Return (X, Y) of the center of cell containing provided text 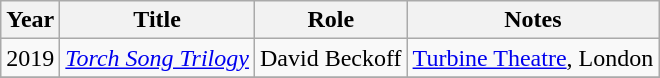
Torch Song Trilogy (158, 58)
Turbine Theatre, London (533, 58)
Title (158, 20)
Role (330, 20)
Notes (533, 20)
Year (30, 20)
David Beckoff (330, 58)
2019 (30, 58)
